Find where the given text appears and provide that cell's center as (X, Y) coordinate. 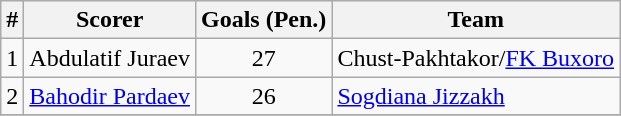
1 (12, 58)
Sogdiana Jizzakh (476, 96)
Abdulatif Juraev (110, 58)
Scorer (110, 20)
# (12, 20)
2 (12, 96)
Chust-Pakhtakor/FK Buxoro (476, 58)
Goals (Pen.) (263, 20)
27 (263, 58)
Bahodir Pardaev (110, 96)
26 (263, 96)
Team (476, 20)
